Determine the (x, y) coordinate at the center of the cell enclosing the given text.  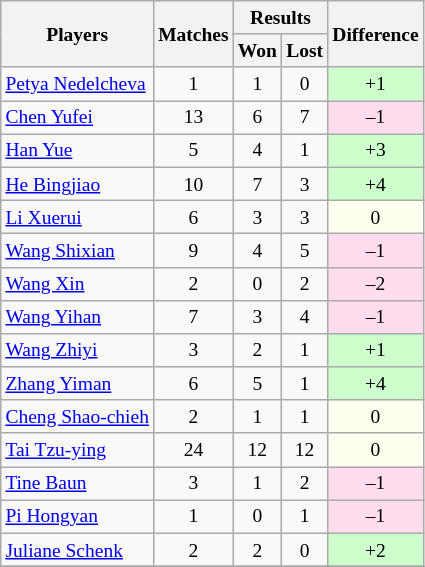
Petya Nedelcheva (78, 84)
Zhang Yiman (78, 384)
Cheng Shao-chieh (78, 416)
Matches (194, 34)
10 (194, 184)
Won (257, 50)
Juliane Schenk (78, 550)
Pi Hongyan (78, 516)
Results (280, 18)
Han Yue (78, 150)
13 (194, 118)
24 (194, 450)
Tine Baun (78, 484)
Wang Zhiyi (78, 350)
Difference (376, 34)
+3 (376, 150)
Lost (305, 50)
–2 (376, 284)
Tai Tzu-ying (78, 450)
Chen Yufei (78, 118)
Wang Xin (78, 284)
Li Xuerui (78, 216)
Wang Shixian (78, 250)
9 (194, 250)
Players (78, 34)
He Bingjiao (78, 184)
+2 (376, 550)
Wang Yihan (78, 316)
